From the cell containing the given text, extract its center point as (X, Y) coordinate. 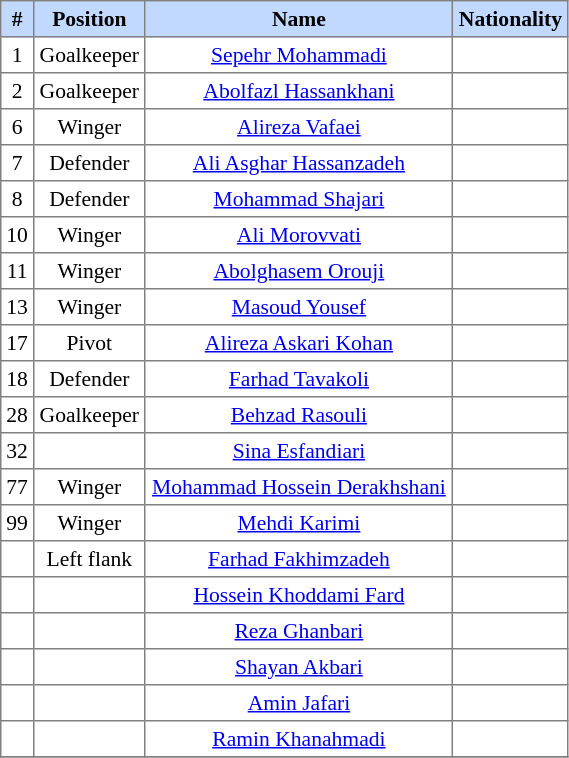
17 (18, 343)
Alireza Vafaei (299, 127)
Name (299, 19)
Sepehr Mohammadi (299, 55)
Masoud Yousef (299, 307)
1 (18, 55)
32 (18, 451)
11 (18, 271)
Abolghasem Orouji (299, 271)
Ali Morovvati (299, 235)
6 (18, 127)
Amin Jafari (299, 703)
# (18, 19)
Left flank (89, 559)
Ramin Khanahmadi (299, 739)
Position (89, 19)
Pivot (89, 343)
Alireza Askari Kohan (299, 343)
28 (18, 415)
Abolfazl Hassankhani (299, 91)
2 (18, 91)
7 (18, 163)
77 (18, 487)
Mohammad Hossein Derakhshani (299, 487)
13 (18, 307)
Reza Ghanbari (299, 631)
Nationality (510, 19)
Farhad Fakhimzadeh (299, 559)
8 (18, 199)
Ali Asghar Hassanzadeh (299, 163)
99 (18, 523)
Sina Esfandiari (299, 451)
Mohammad Shajari (299, 199)
Farhad Tavakoli (299, 379)
Hossein Khoddami Fard (299, 595)
Behzad Rasouli (299, 415)
Shayan Akbari (299, 667)
10 (18, 235)
Mehdi Karimi (299, 523)
18 (18, 379)
